Find where the given text appears and provide that cell's center as (X, Y) coordinate. 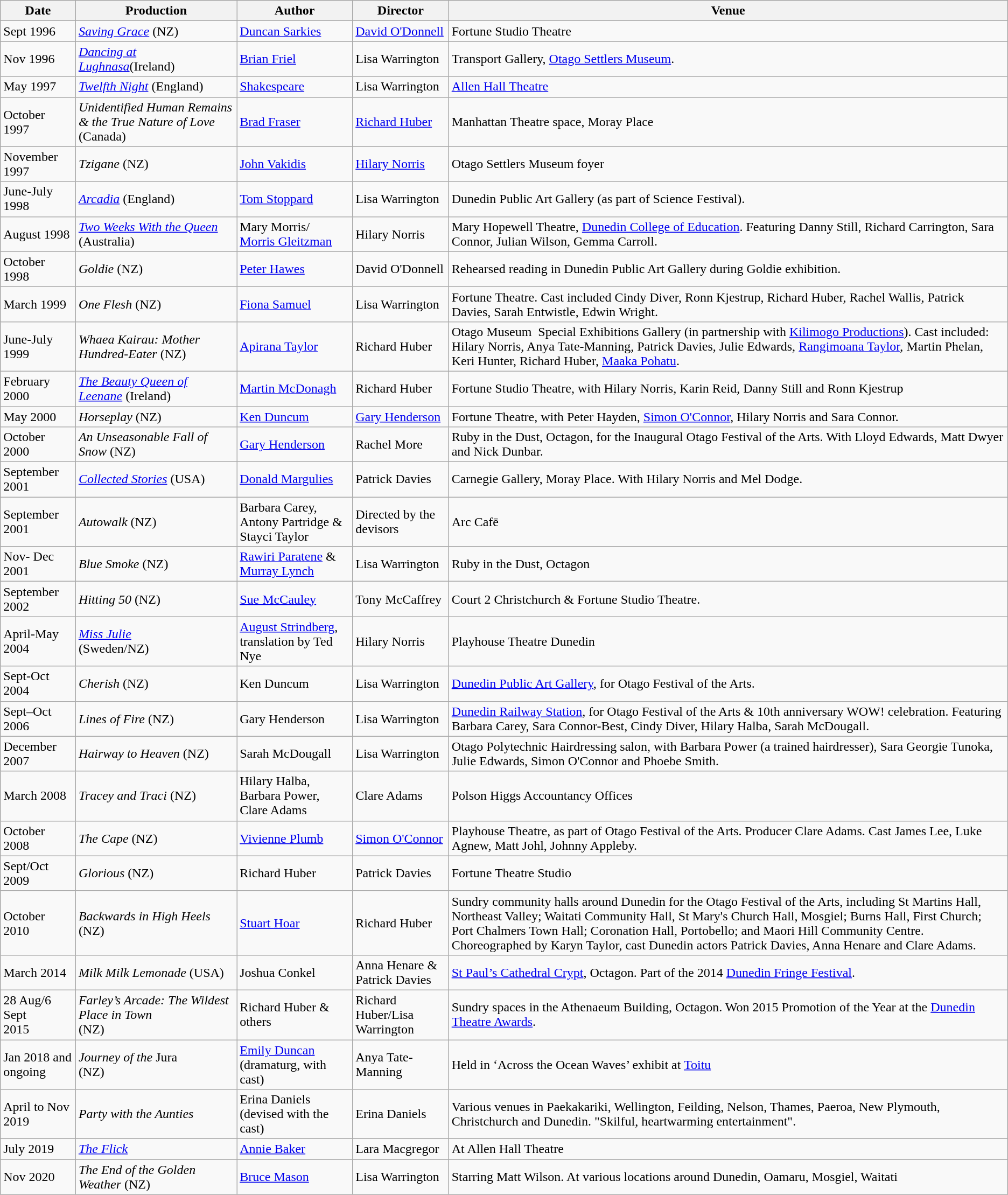
Venue (728, 11)
May 1997 (38, 87)
Rachel More (401, 445)
Sarah McDougall (295, 754)
Backwards in High Heels (NZ) (156, 923)
October 2010 (38, 923)
One Flesh (NZ) (156, 304)
Tracey and Traci (NZ) (156, 796)
John Vakidis (295, 164)
Author (295, 11)
Sept 1996 (38, 31)
Arc Cafē (728, 522)
Court 2 Christchurch & Fortune Studio Theatre. (728, 599)
Autowalk (NZ) (156, 522)
The End of the Golden Weather (NZ) (156, 1177)
Journey of the Jura(NZ) (156, 1064)
Brian Friel (295, 59)
St Paul’s Cathedral Crypt, Octagon. Part of the 2014 Dunedin Fringe Festival. (728, 973)
Transport Gallery, Otago Settlers Museum. (728, 59)
Unidentified Human Remains & the True Nature of Love (Canada) (156, 122)
August Strindberg, translation by Ted Nye (295, 641)
Lines of Fire (NZ) (156, 718)
The Cape (NZ) (156, 838)
Blue Smoke (NZ) (156, 564)
The Beauty Queen of Leenane (Ireland) (156, 389)
Fiona Samuel (295, 304)
Manhattan Theatre space, Moray Place (728, 122)
Peter Hawes (295, 269)
Martin McDonagh (295, 389)
Emily Duncan (dramaturg, with cast) (295, 1064)
Richard Huber & others (295, 1015)
June-July 1999 (38, 346)
Sue McCauley (295, 599)
October 2000 (38, 445)
Collected Stories (USA) (156, 479)
June-July 1998 (38, 199)
Tony McCaffrey (401, 599)
Ruby in the Dust, Octagon, for the Inaugural Otago Festival of the Arts. With Lloyd Edwards, Matt Dwyer and Nick Dunbar. (728, 445)
Nov 1996 (38, 59)
Rehearsed reading in Dunedin Public Art Gallery during Goldie exhibition. (728, 269)
At Allen Hall Theatre (728, 1149)
Hairway to Heaven (NZ) (156, 754)
May 2000 (38, 416)
Otago Settlers Museum foyer (728, 164)
Erina Daniels (devised with the cast) (295, 1114)
An Unseasonable Fall of Snow (NZ) (156, 445)
Goldie (NZ) (156, 269)
Starring Matt Wilson. At various locations around Dunedin, Oamaru, Mosgiel, Waitati (728, 1177)
Sept-Oct 2004 (38, 684)
Shakespeare (295, 87)
Bruce Mason (295, 1177)
Donald Margulies (295, 479)
August 1998 (38, 234)
Held in ‘Across the Ocean Waves’ exhibit at Toitu (728, 1064)
Twelfth Night (England) (156, 87)
Sept–Oct 2006 (38, 718)
Saving Grace (NZ) (156, 31)
Dunedin Public Art Gallery, for Otago Festival of the Arts. (728, 684)
Directed by the devisors (401, 522)
Vivienne Plumb (295, 838)
Hitting 50 (NZ) (156, 599)
October 1997 (38, 122)
Horseplay (NZ) (156, 416)
The Flick (156, 1149)
Brad Fraser (295, 122)
Hilary Halba, Barbara Power, Clare Adams (295, 796)
Anya Tate-Manning (401, 1064)
Carnegie Gallery, Moray Place. With Hilary Norris and Mel Dodge. (728, 479)
Sundry spaces in the Athenaeum Building, Octagon. Won 2015 Promotion of the Year at the Dunedin Theatre Awards. (728, 1015)
November 1997 (38, 164)
Director (401, 11)
Jan 2018 and ongoing (38, 1064)
Party with the Aunties (156, 1114)
Fortune Theatre. Cast included Cindy Diver, Ronn Kjestrup, Richard Huber, Rachel Wallis, Patrick Davies, Sarah Entwistle, Edwin Wright. (728, 304)
Ruby in the Dust, Octagon (728, 564)
Glorious (NZ) (156, 873)
October 2008 (38, 838)
April-May 2004 (38, 641)
Playhouse Theatre, as part of Otago Festival of the Arts. Producer Clare Adams. Cast James Lee, Luke Agnew, Matt Johl, Johnny Appleby. (728, 838)
Two Weeks With the Queen(Australia) (156, 234)
Sept/Oct 2009 (38, 873)
September 2002 (38, 599)
Nov 2020 (38, 1177)
Date (38, 11)
April to Nov 2019 (38, 1114)
Dancing at Lughnasa(Ireland) (156, 59)
October 1998 (38, 269)
March 2008 (38, 796)
Fortune Theatre, with Peter Hayden, Simon O'Connor, Hilary Norris and Sara Connor. (728, 416)
Clare Adams (401, 796)
Mary Hopewell Theatre, Dunedin College of Education. Featuring Danny Still, Richard Carrington, Sara Connor, Julian Wilson, Gemma Carroll. (728, 234)
Whaea Kairau: Mother Hundred-Eater (NZ) (156, 346)
Tzigane (NZ) (156, 164)
Fortune Theatre Studio (728, 873)
Allen Hall Theatre (728, 87)
Cherish (NZ) (156, 684)
Production (156, 11)
Simon O'Connor (401, 838)
Polson Higgs Accountancy Offices (728, 796)
28 Aug/6 Sept2015 (38, 1015)
Dunedin Public Art Gallery (as part of Science Festival). (728, 199)
Richard Huber/Lisa Warrington (401, 1015)
Annie Baker (295, 1149)
Arcadia (England) (156, 199)
Tom Stoppard (295, 199)
Milk Milk Lemonade (USA) (156, 973)
Rawiri Paratene & Murray Lynch (295, 564)
Erina Daniels (401, 1114)
Duncan Sarkies (295, 31)
Playhouse Theatre Dunedin (728, 641)
December 2007 (38, 754)
Apirana Taylor (295, 346)
Miss Julie(Sweden/NZ) (156, 641)
Barbara Carey, Antony Partridge & Stayci Taylor (295, 522)
Joshua Conkel (295, 973)
July 2019 (38, 1149)
February 2000 (38, 389)
Anna Henare & Patrick Davies (401, 973)
March 2014 (38, 973)
Stuart Hoar (295, 923)
Fortune Studio Theatre (728, 31)
Lara Macgregor (401, 1149)
Farley’s Arcade: The Wildest Place in Town(NZ) (156, 1015)
March 1999 (38, 304)
Mary Morris/Morris Gleitzman (295, 234)
Nov- Dec 2001 (38, 564)
Fortune Studio Theatre, with Hilary Norris, Karin Reid, Danny Still and Ronn Kjestrup (728, 389)
